Scan for the cell matching the given text and deliver its [X, Y] coordinate at center. 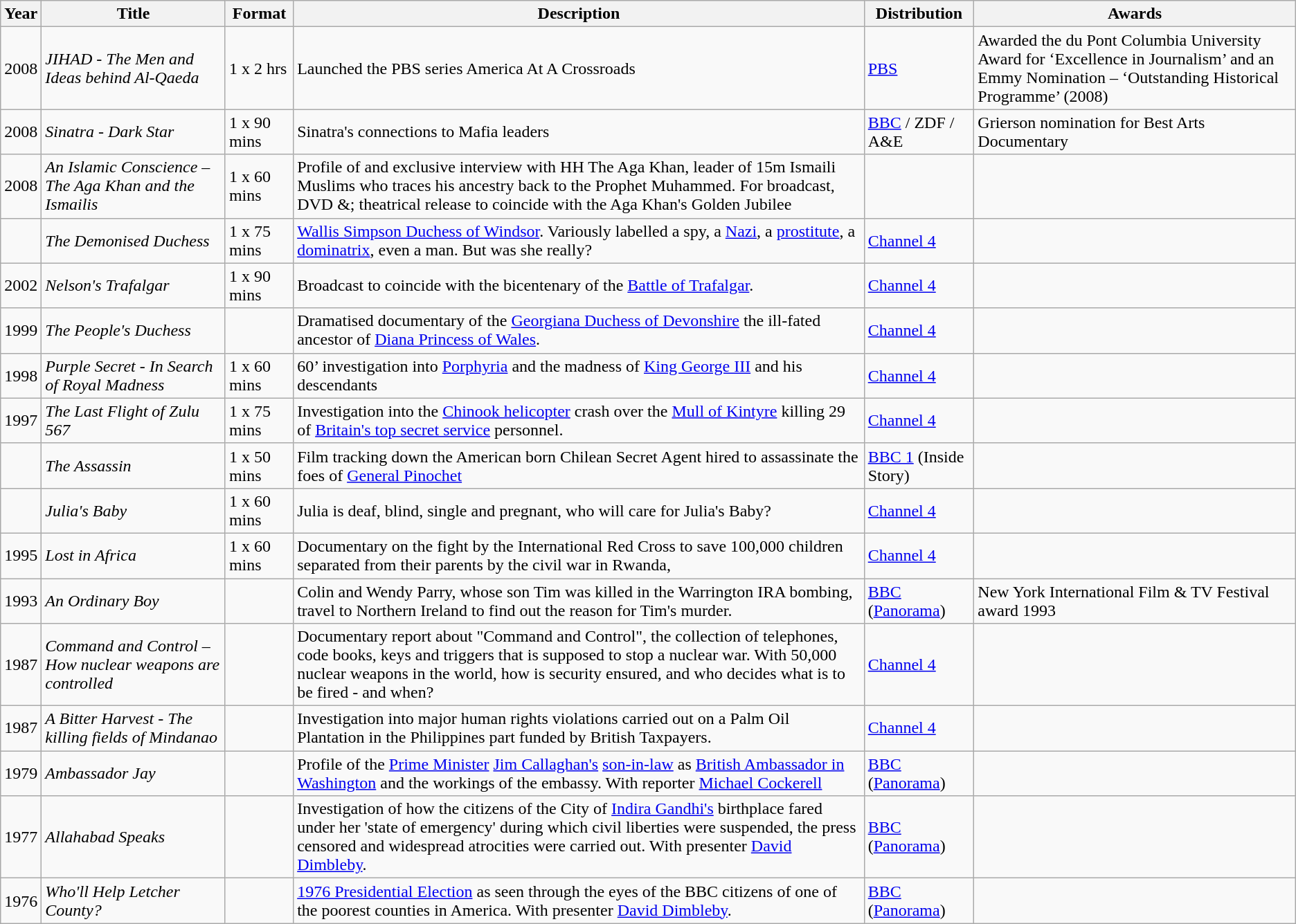
Nelson's Trafalgar [134, 285]
Distribution [919, 14]
Who'll Help Letcher County? [134, 901]
An Islamic Conscience – The Aga Khan and the Ismailis [134, 186]
1 x 50 mins [259, 465]
1 x 2 hrs [259, 68]
Purple Secret - In Search of Royal Madness [134, 375]
New York International Film & TV Festival award 1993 [1135, 601]
1976 Presidential Election as seen through the eyes of the BBC citizens of one of the poorest counties in America. With presenter David Dimbleby. [579, 901]
1998 [21, 375]
Lost in Africa [134, 555]
Investigation into the Chinook helicopter crash over the Mull of Kintyre killing 29of Britain's top secret service personnel. [579, 421]
The People's Duchess [134, 331]
Documentary on the fight by the International Red Cross to save 100,000 children separated from their parents by the civil war in Rwanda, [579, 555]
Allahabad Speaks [134, 837]
60’ investigation into Porphyria and the madness of King George III and hisdescendants [579, 375]
Julia is deaf, blind, single and pregnant, who will care for Julia's Baby? [579, 511]
1977 [21, 837]
Awards [1135, 14]
1979 [21, 774]
Format [259, 14]
Colin and Wendy Parry, whose son Tim was killed in the Warrington IRA bombing, travel to Northern Ireland to find out the reason for Tim's murder. [579, 601]
Sinatra - Dark Star [134, 132]
A Bitter Harvest - The killing fields of Mindanao [134, 728]
The Assassin [134, 465]
The Demonised Duchess [134, 241]
1995 [21, 555]
Julia's Baby [134, 511]
1993 [21, 601]
Launched the PBS series America At A Crossroads [579, 68]
PBS [919, 68]
Sinatra's connections to Mafia leaders [579, 132]
1999 [21, 331]
Broadcast to coincide with the bicentenary of the Battle of Trafalgar. [579, 285]
Wallis Simpson Duchess of Windsor. Variously labelled a spy, a Nazi, a prostitute, a dominatrix, even a man. But was she really? [579, 241]
BBC 1 (Inside Story) [919, 465]
Ambassador Jay [134, 774]
2002 [21, 285]
Year [21, 14]
An Ordinary Boy [134, 601]
Investigation into major human rights violations carried out on a Palm Oil Plantation in the Philippines part funded by British Taxpayers. [579, 728]
Description [579, 14]
Grierson nomination for Best Arts Documentary [1135, 132]
The Last Flight of Zulu 567 [134, 421]
Title [134, 14]
JIHAD - The Men and Ideas behind Al-Qaeda [134, 68]
1976 [21, 901]
1997 [21, 421]
BBC / ZDF / A&E [919, 132]
Dramatised documentary of the Georgiana Duchess of Devonshire the ill-fatedancestor of Diana Princess of Wales. [579, 331]
Command and Control – How nuclear weapons are controlled [134, 664]
Awarded the du Pont Columbia University Award for ‘Excellence in Journalism’ and an Emmy Nomination – ‘Outstanding HistoricalProgramme’ (2008) [1135, 68]
Film tracking down the American born Chilean Secret Agent hired to assassinate the foes of General Pinochet [579, 465]
